Provide the (x, y) coordinate of the cell's center where the given text is located.  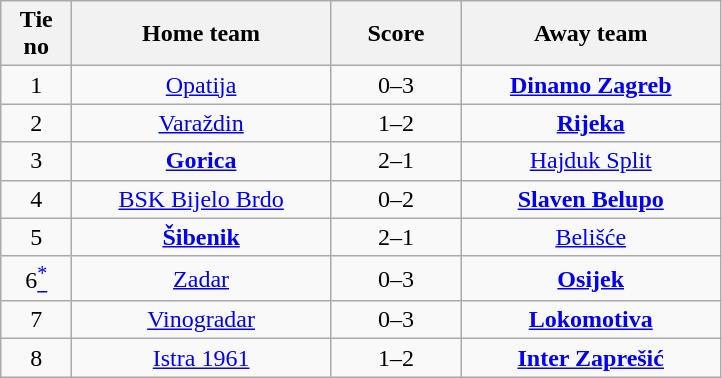
Zadar (202, 278)
Šibenik (202, 237)
Opatija (202, 85)
7 (36, 320)
0–2 (396, 199)
Osijek (590, 278)
8 (36, 358)
2 (36, 123)
Rijeka (590, 123)
Gorica (202, 161)
6* (36, 278)
Score (396, 34)
Home team (202, 34)
Away team (590, 34)
Varaždin (202, 123)
3 (36, 161)
Vinogradar (202, 320)
1 (36, 85)
BSK Bijelo Brdo (202, 199)
Slaven Belupo (590, 199)
5 (36, 237)
Lokomotiva (590, 320)
Belišće (590, 237)
Tie no (36, 34)
4 (36, 199)
Hajduk Split (590, 161)
Istra 1961 (202, 358)
Inter Zaprešić (590, 358)
Dinamo Zagreb (590, 85)
